Provide the [X, Y] coordinate of the cell's center where the given text is located.  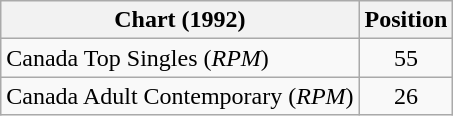
26 [406, 96]
Canada Adult Contemporary (RPM) [180, 96]
55 [406, 58]
Position [406, 20]
Canada Top Singles (RPM) [180, 58]
Chart (1992) [180, 20]
